From the cell containing the given text, extract its center point as [X, Y] coordinate. 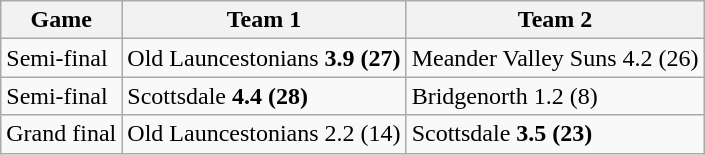
Scottsdale 4.4 (28) [264, 96]
Grand final [62, 134]
Old Launcestonians 3.9 (27) [264, 58]
Game [62, 20]
Old Launcestonians 2.2 (14) [264, 134]
Bridgenorth 1.2 (8) [555, 96]
Meander Valley Suns 4.2 (26) [555, 58]
Scottsdale 3.5 (23) [555, 134]
Team 1 [264, 20]
Team 2 [555, 20]
